Extract the [x, y] coordinate from the center of the cell holding the provided text.  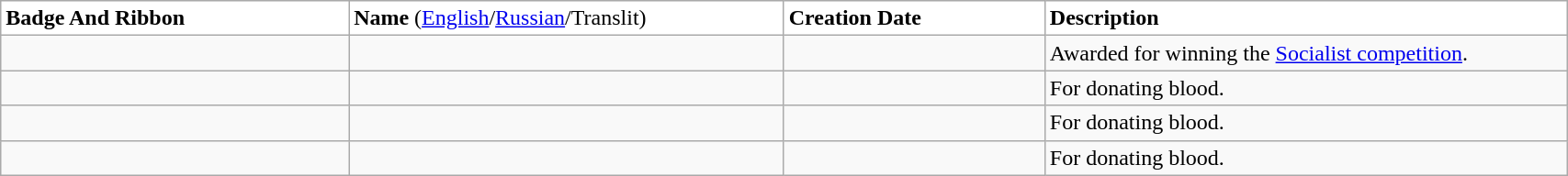
Awarded for winning the Socialist competition. [1305, 53]
Name (English/Russian/Translit) [567, 18]
Badge And Ribbon [175, 18]
Creation Date [914, 18]
Description [1305, 18]
